Provide the (X, Y) coordinate of the cell's center where the given text is located.  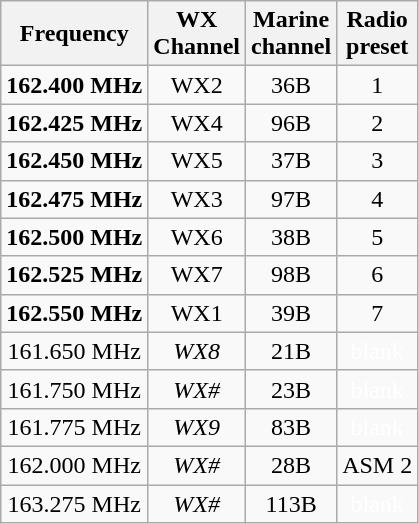
2 (378, 123)
Marinechannel (292, 34)
23B (292, 389)
162.475 MHz (74, 199)
98B (292, 275)
162.525 MHz (74, 275)
97B (292, 199)
162.400 MHz (74, 85)
3 (378, 161)
7 (378, 313)
Radiopreset (378, 34)
WX8 (197, 351)
WX Channel (197, 34)
28B (292, 465)
96B (292, 123)
Frequency (74, 34)
21B (292, 351)
5 (378, 237)
4 (378, 199)
38B (292, 237)
6 (378, 275)
WX1 (197, 313)
161.650 MHz (74, 351)
162.000 MHz (74, 465)
162.550 MHz (74, 313)
162.450 MHz (74, 161)
113B (292, 503)
WX7 (197, 275)
WX2 (197, 85)
161.775 MHz (74, 427)
1 (378, 85)
WX3 (197, 199)
WX5 (197, 161)
162.425 MHz (74, 123)
83B (292, 427)
WX6 (197, 237)
39B (292, 313)
WX4 (197, 123)
36B (292, 85)
ASM 2 (378, 465)
WX9 (197, 427)
163.275 MHz (74, 503)
162.500 MHz (74, 237)
161.750 MHz (74, 389)
37B (292, 161)
